Determine the (x, y) coordinate at the center of the cell enclosing the given text.  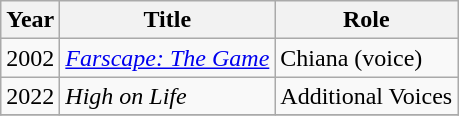
2002 (30, 58)
Year (30, 20)
High on Life (168, 96)
Title (168, 20)
Chiana (voice) (366, 58)
Farscape: The Game (168, 58)
Role (366, 20)
Additional Voices (366, 96)
2022 (30, 96)
